Pinpoint the cell where the given text exists, returning its [X, Y] midpoint coordinate. 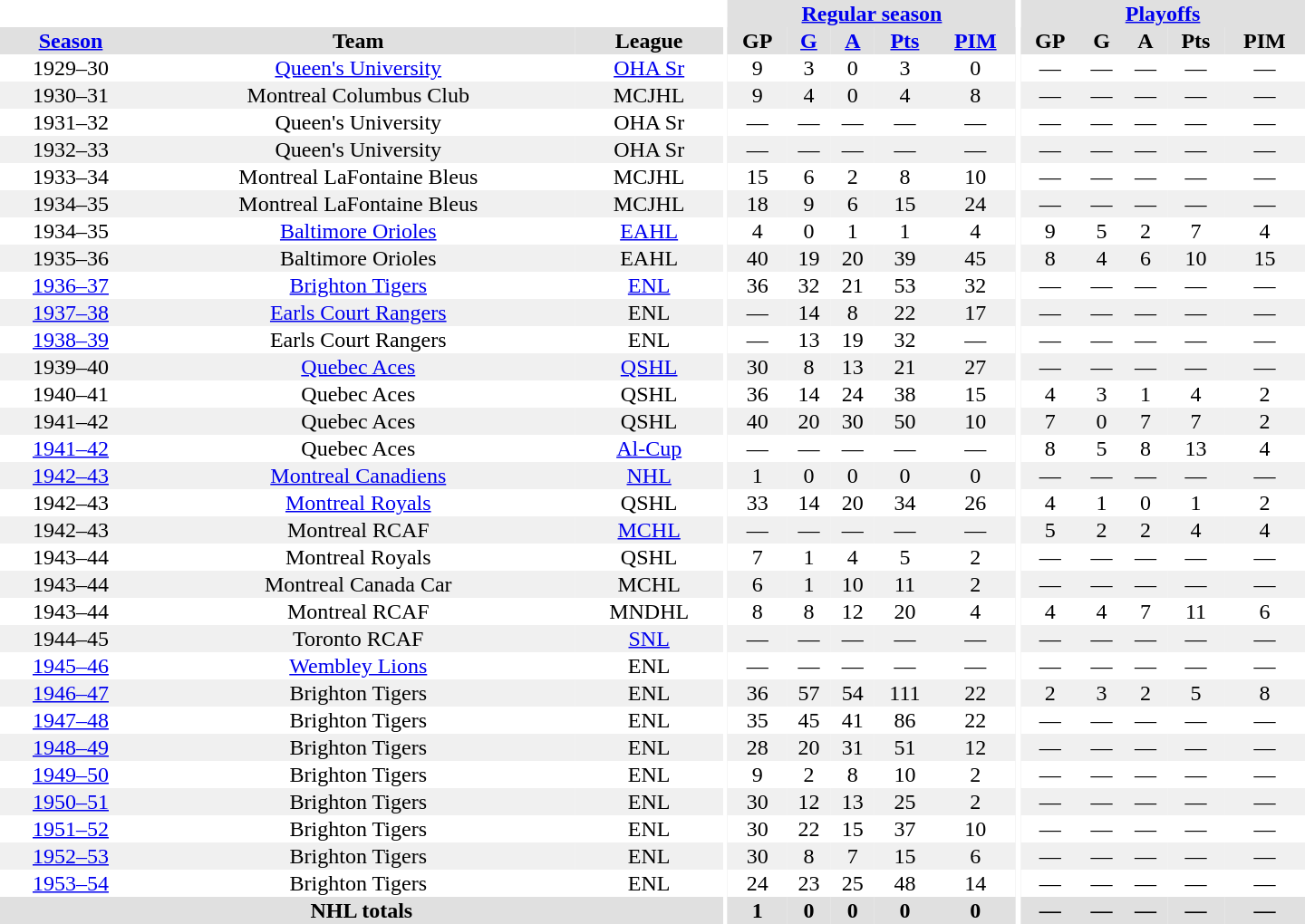
Wembley Lions [359, 666]
Playoffs [1163, 14]
26 [975, 503]
48 [904, 883]
33 [758, 503]
23 [808, 883]
31 [853, 747]
17 [975, 313]
1948–49 [71, 747]
Team [359, 41]
Season [71, 41]
35 [758, 720]
57 [808, 693]
41 [853, 720]
Al-Cup [649, 448]
1944–45 [71, 639]
1931–32 [71, 122]
1949–50 [71, 775]
NHL totals [362, 910]
1947–48 [71, 720]
Montreal Canadiens [359, 476]
SNL [649, 639]
50 [904, 421]
1937–38 [71, 313]
1929–30 [71, 68]
Regular season [872, 14]
MNDHL [649, 611]
27 [975, 367]
Montreal Canada Car [359, 584]
34 [904, 503]
1950–51 [71, 802]
1952–53 [71, 856]
1938–39 [71, 340]
1935–36 [71, 258]
86 [904, 720]
1936–37 [71, 285]
1946–47 [71, 693]
18 [758, 204]
54 [853, 693]
1940–41 [71, 394]
1933–34 [71, 177]
Montreal Columbus Club [359, 95]
1945–46 [71, 666]
53 [904, 285]
38 [904, 394]
37 [904, 829]
League [649, 41]
39 [904, 258]
1951–52 [71, 829]
1939–40 [71, 367]
111 [904, 693]
1930–31 [71, 95]
51 [904, 747]
1932–33 [71, 149]
1953–54 [71, 883]
28 [758, 747]
Toronto RCAF [359, 639]
NHL [649, 476]
